From the cell containing the given text, extract its center point as (X, Y) coordinate. 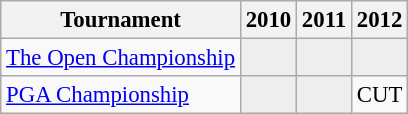
PGA Championship (121, 95)
2011 (324, 20)
The Open Championship (121, 58)
2010 (268, 20)
2012 (379, 20)
CUT (379, 95)
Tournament (121, 20)
